Capture the cell that displays the provided text and extract its (X, Y) central coordinate. 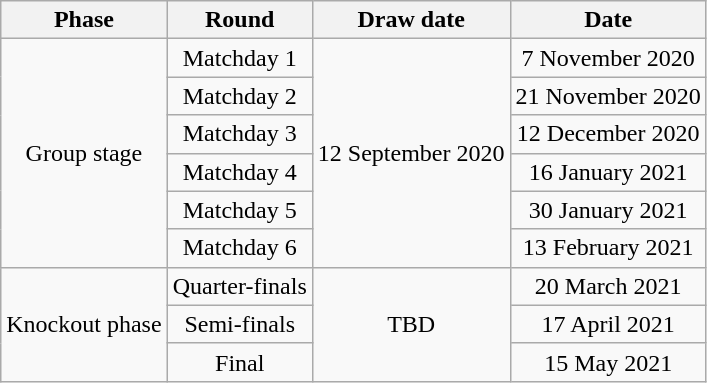
16 January 2021 (608, 172)
Matchday 4 (240, 172)
Date (608, 20)
Phase (84, 20)
TBD (411, 324)
Round (240, 20)
Group stage (84, 153)
Matchday 3 (240, 134)
30 January 2021 (608, 210)
20 March 2021 (608, 286)
Semi-finals (240, 324)
Matchday 2 (240, 96)
13 February 2021 (608, 248)
17 April 2021 (608, 324)
Matchday 6 (240, 248)
7 November 2020 (608, 58)
Matchday 5 (240, 210)
Knockout phase (84, 324)
12 December 2020 (608, 134)
Quarter-finals (240, 286)
15 May 2021 (608, 362)
Draw date (411, 20)
12 September 2020 (411, 153)
21 November 2020 (608, 96)
Matchday 1 (240, 58)
Final (240, 362)
